From the cell containing the given text, extract its center point as (X, Y) coordinate. 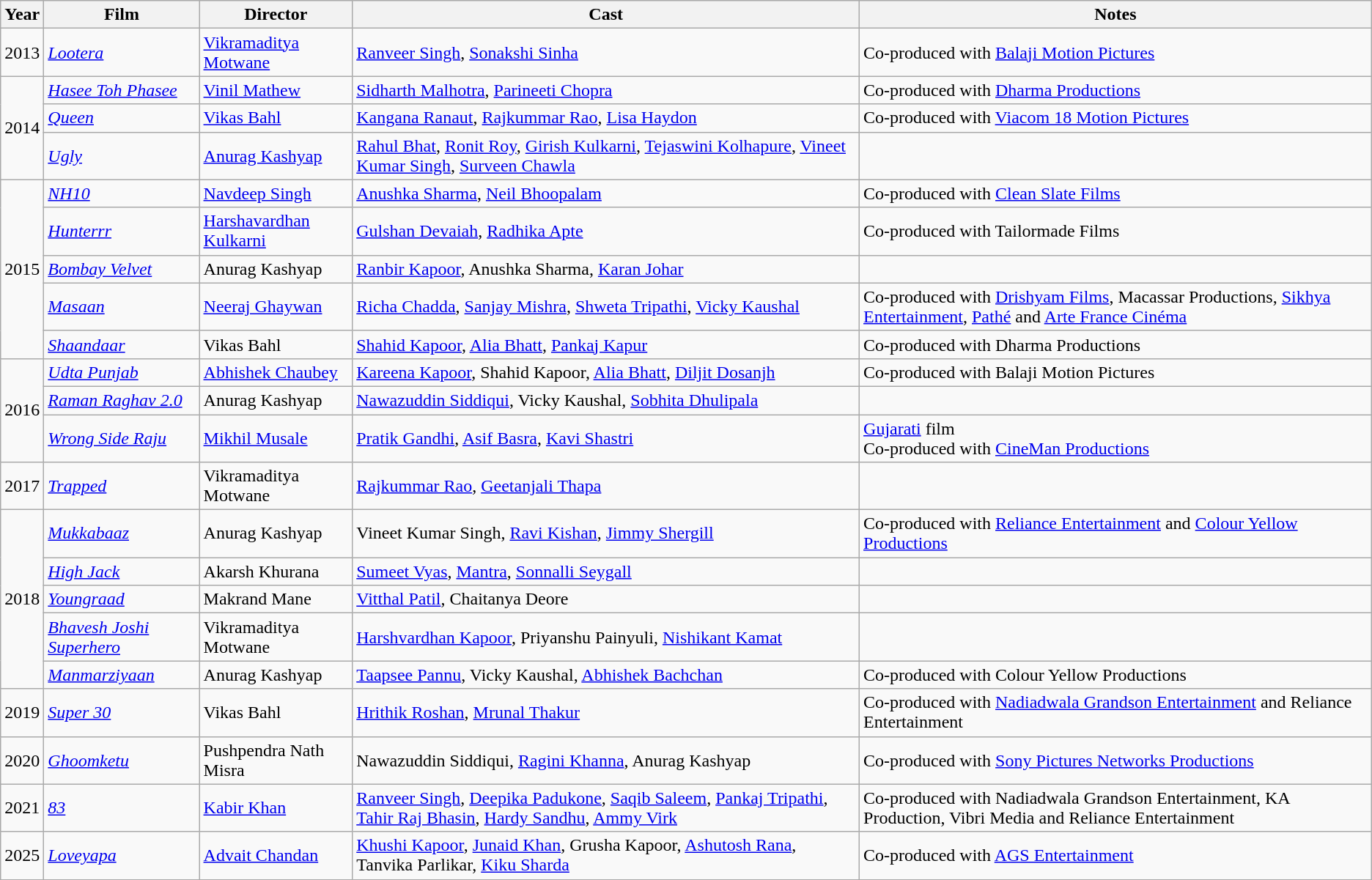
Sumeet Vyas, Mantra, Sonnalli Seygall (606, 572)
Sidharth Malhotra, Parineeti Chopra (606, 90)
2016 (22, 410)
Ranveer Singh, Sonakshi Sinha (606, 53)
Ghoomketu (122, 761)
Co-produced with Tailormade Films (1115, 232)
2015 (22, 269)
2014 (22, 127)
Notes (1115, 15)
83 (122, 807)
Co-produced with Colour Yellow Productions (1115, 675)
Co-produced with Nadiadwala Grandson Entertainment and Reliance Entertainment (1115, 712)
Co-produced with AGS Entertainment (1115, 856)
Rahul Bhat, Ronit Roy, Girish Kulkarni, Tejaswini Kolhapure, Vineet Kumar Singh, Surveen Chawla (606, 155)
2013 (22, 53)
Vinil Mathew (276, 90)
Pratik Gandhi, Asif Basra, Kavi Shastri (606, 438)
Shaandaar (122, 344)
Director (276, 15)
Shahid Kapoor, Alia Bhatt, Pankaj Kapur (606, 344)
Udta Punjab (122, 372)
Hasee Toh Phasee (122, 90)
NH10 (122, 193)
Nawazuddin Siddiqui, Ragini Khanna, Anurag Kashyap (606, 761)
2020 (22, 761)
Hunterrr (122, 232)
2025 (22, 856)
Harshavardhan Kulkarni (276, 232)
Vitthal Patil, Chaitanya Deore (606, 599)
Neeraj Ghaywan (276, 306)
Queen (122, 118)
Masaan (122, 306)
Harshvardhan Kapoor, Priyanshu Painyuli, Nishikant Kamat (606, 637)
Cast (606, 15)
2018 (22, 599)
Navdeep Singh (276, 193)
Mikhil Musale (276, 438)
Film (122, 15)
Hrithik Roshan, Mrunal Thakur (606, 712)
Ranveer Singh, Deepika Padukone, Saqib Saleem, Pankaj Tripathi, Tahir Raj Bhasin, Hardy Sandhu, Ammy Virk (606, 807)
Gujarati filmCo-produced with CineMan Productions (1115, 438)
Mukkabaaz (122, 533)
Ranbir Kapoor, Anushka Sharma, Karan Johar (606, 269)
Makrand Mane (276, 599)
2017 (22, 487)
Lootera (122, 53)
2019 (22, 712)
2021 (22, 807)
Co-produced with Drishyam Films, Macassar Productions, Sikhya Entertainment, Pathé and Arte France Cinéma (1115, 306)
Vineet Kumar Singh, Ravi Kishan, Jimmy Shergill (606, 533)
High Jack (122, 572)
Trapped (122, 487)
Gulshan Devaiah, Radhika Apte (606, 232)
Bombay Velvet (122, 269)
Akarsh Khurana (276, 572)
Pushpendra Nath Misra (276, 761)
Co-produced with Sony Pictures Networks Productions (1115, 761)
Rajkummar Rao, Geetanjali Thapa (606, 487)
Kabir Khan (276, 807)
Taapsee Pannu, Vicky Kaushal, Abhishek Bachchan (606, 675)
Youngraad (122, 599)
Co-produced with Viacom 18 Motion Pictures (1115, 118)
Co-produced with Nadiadwala Grandson Entertainment, KA Production, Vibri Media and Reliance Entertainment (1115, 807)
Bhavesh Joshi Superhero (122, 637)
Abhishek Chaubey (276, 372)
Loveyapa (122, 856)
Manmarziyaan (122, 675)
Co-produced with Clean Slate Films (1115, 193)
Kangana Ranaut, Rajkummar Rao, Lisa Haydon (606, 118)
Super 30 (122, 712)
Khushi Kapoor, Junaid Khan, Grusha Kapoor, Ashutosh Rana, Tanvika Parlikar, Kiku Sharda (606, 856)
Nawazuddin Siddiqui, Vicky Kaushal, Sobhita Dhulipala (606, 400)
Ugly (122, 155)
Kareena Kapoor, Shahid Kapoor, Alia Bhatt, Diljit Dosanjh (606, 372)
Advait Chandan (276, 856)
Richa Chadda, Sanjay Mishra, Shweta Tripathi, Vicky Kaushal (606, 306)
Raman Raghav 2.0 (122, 400)
Co-produced with Reliance Entertainment and Colour Yellow Productions (1115, 533)
Anushka Sharma, Neil Bhoopalam (606, 193)
Year (22, 15)
Wrong Side Raju (122, 438)
